Return the (x, y) coordinate for the center point of the cell that contains the specified text.  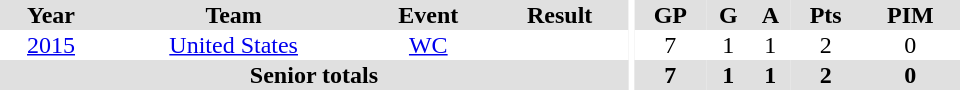
Team (234, 15)
GP (670, 15)
A (770, 15)
United States (234, 45)
PIM (910, 15)
Result (560, 15)
Pts (826, 15)
Event (428, 15)
Senior totals (314, 75)
G (728, 15)
2015 (51, 45)
Year (51, 15)
WC (428, 45)
